Detect which cell encompasses the target text, then output its (X, Y) center coordinate. 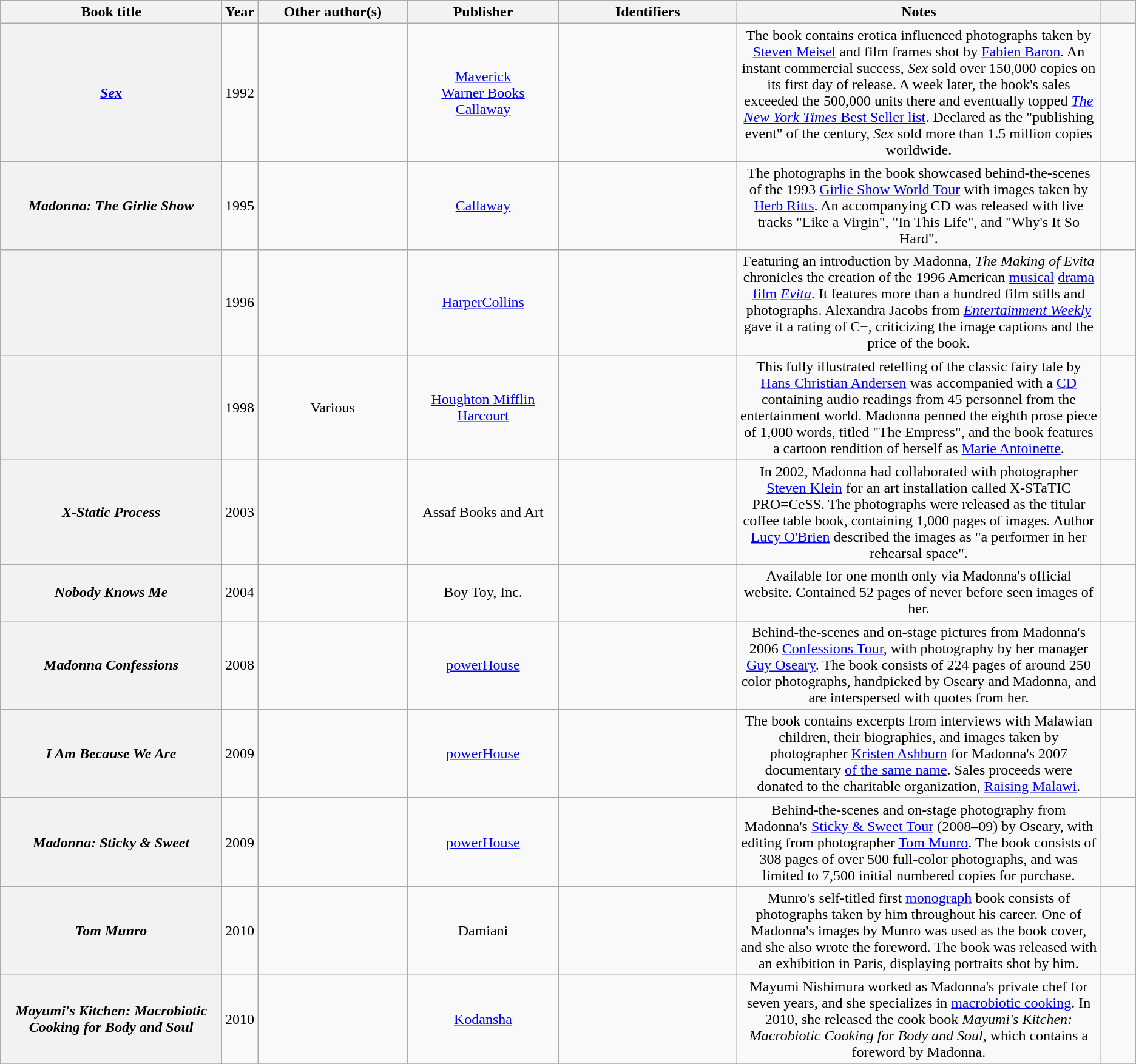
Nobody Knows Me (112, 593)
1998 (240, 408)
Publisher (483, 12)
Tom Munro (112, 931)
1995 (240, 206)
Maverick Warner BooksCallaway (483, 92)
Sex (112, 92)
HarperCollins (483, 302)
1996 (240, 302)
I Am Because We Are (112, 753)
2008 (240, 665)
Madonna: Sticky & Sweet (112, 842)
2004 (240, 593)
Madonna Confessions (112, 665)
Available for one month only via Madonna's official website. Contained 52 pages of never before seen images of her. (919, 593)
1992 (240, 92)
Various (333, 408)
Assaf Books and Art (483, 512)
Boy Toy, Inc. (483, 593)
Callaway (483, 206)
Kodansha (483, 1019)
Identifiers (647, 12)
Other author(s) (333, 12)
2003 (240, 512)
Year (240, 12)
Book title (112, 12)
Notes (919, 12)
Damiani (483, 931)
Mayumi's Kitchen: Macrobiotic Cooking for Body and Soul (112, 1019)
X-Static Process (112, 512)
Houghton Mifflin Harcourt (483, 408)
Madonna: The Girlie Show (112, 206)
